Determine the (x, y) coordinate at the center of the cell enclosing the given text.  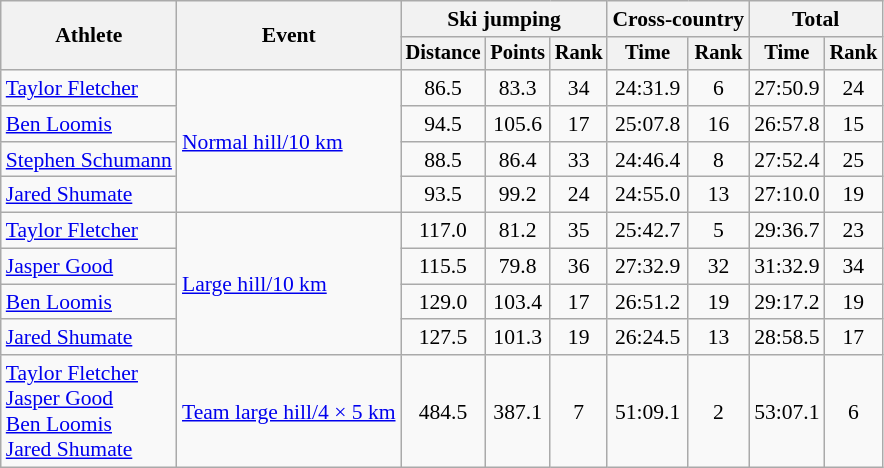
25:07.8 (647, 124)
26:57.8 (786, 124)
26:24.5 (647, 338)
86.4 (517, 160)
Cross-country (678, 19)
27:10.0 (786, 195)
Large hill/10 km (289, 284)
35 (579, 231)
Stephen Schumann (89, 160)
101.3 (517, 338)
24:31.9 (647, 88)
15 (854, 124)
Team large hill/4 × 5 km (289, 411)
Ski jumping (504, 19)
27:52.4 (786, 160)
86.5 (444, 88)
Total (816, 19)
31:32.9 (786, 267)
2 (718, 411)
53:07.1 (786, 411)
23 (854, 231)
26:51.2 (647, 302)
27:32.9 (647, 267)
105.6 (517, 124)
25:42.7 (647, 231)
81.2 (517, 231)
16 (718, 124)
Taylor FletcherJasper GoodBen LoomisJared Shumate (89, 411)
7 (579, 411)
484.5 (444, 411)
79.8 (517, 267)
Normal hill/10 km (289, 141)
Event (289, 36)
29:36.7 (786, 231)
27:50.9 (786, 88)
8 (718, 160)
83.3 (517, 88)
Points (517, 54)
Distance (444, 54)
32 (718, 267)
Jasper Good (89, 267)
5 (718, 231)
127.5 (444, 338)
Athlete (89, 36)
387.1 (517, 411)
36 (579, 267)
88.5 (444, 160)
99.2 (517, 195)
33 (579, 160)
24:46.4 (647, 160)
24:55.0 (647, 195)
29:17.2 (786, 302)
28:58.5 (786, 338)
25 (854, 160)
51:09.1 (647, 411)
103.4 (517, 302)
115.5 (444, 267)
94.5 (444, 124)
129.0 (444, 302)
117.0 (444, 231)
93.5 (444, 195)
